Determine the (X, Y) coordinate at the center of the cell enclosing the given text.  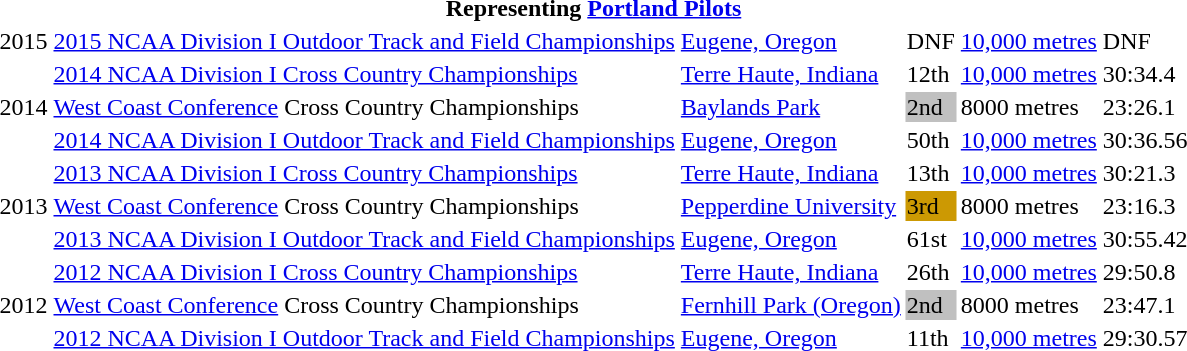
2014 NCAA Division I Cross Country Championships (364, 74)
2013 NCAA Division I Outdoor Track and Field Championships (364, 239)
13th (930, 173)
2012 NCAA Division I Cross Country Championships (364, 272)
DNF (930, 41)
26th (930, 272)
Pepperdine University (790, 206)
Fernhill Park (Oregon) (790, 305)
12th (930, 74)
Baylands Park (790, 107)
2013 NCAA Division I Cross Country Championships (364, 173)
50th (930, 140)
2014 NCAA Division I Outdoor Track and Field Championships (364, 140)
2015 NCAA Division I Outdoor Track and Field Championships (364, 41)
3rd (930, 206)
61st (930, 239)
